Provide the [X, Y] coordinate of the cell's center where the given text is located.  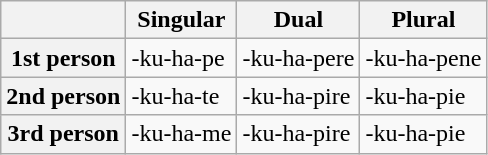
-ku-ha-pere [298, 58]
-ku-ha-me [182, 134]
Plural [424, 20]
-ku-ha-te [182, 96]
Singular [182, 20]
-ku-ha-pene [424, 58]
2nd person [64, 96]
Dual [298, 20]
3rd person [64, 134]
1st person [64, 58]
-ku-ha-pe [182, 58]
